Determine the [X, Y] coordinate at the center of the cell enclosing the given text.  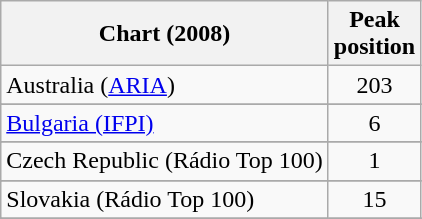
Bulgaria (IFPI) [165, 123]
1 [374, 161]
Slovakia (Rádio Top 100) [165, 199]
Czech Republic (Rádio Top 100) [165, 161]
6 [374, 123]
203 [374, 85]
Peakposition [374, 34]
Australia (ARIA) [165, 85]
15 [374, 199]
Chart (2008) [165, 34]
